For the text-containing cell, return its midpoint in [X, Y] coordinate format. 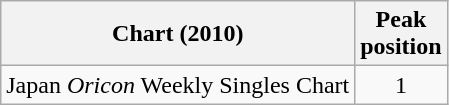
Chart (2010) [178, 34]
Peakposition [401, 34]
Japan Oricon Weekly Singles Chart [178, 85]
1 [401, 85]
